Locate the cell with the specified text and output its (x, y) center coordinate. 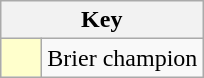
Key (102, 20)
Brier champion (122, 58)
